Search for the cell housing the specified text and yield its (X, Y) center coordinate. 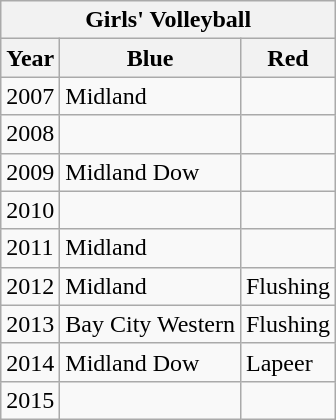
Lapeer (288, 362)
Year (30, 58)
2008 (30, 134)
Blue (150, 58)
Bay City Western (150, 324)
2007 (30, 96)
2011 (30, 248)
Red (288, 58)
2014 (30, 362)
2015 (30, 400)
2012 (30, 286)
2010 (30, 210)
2009 (30, 172)
Girls' Volleyball (168, 20)
2013 (30, 324)
